Capture the cell that displays the provided text and extract its [x, y] central coordinate. 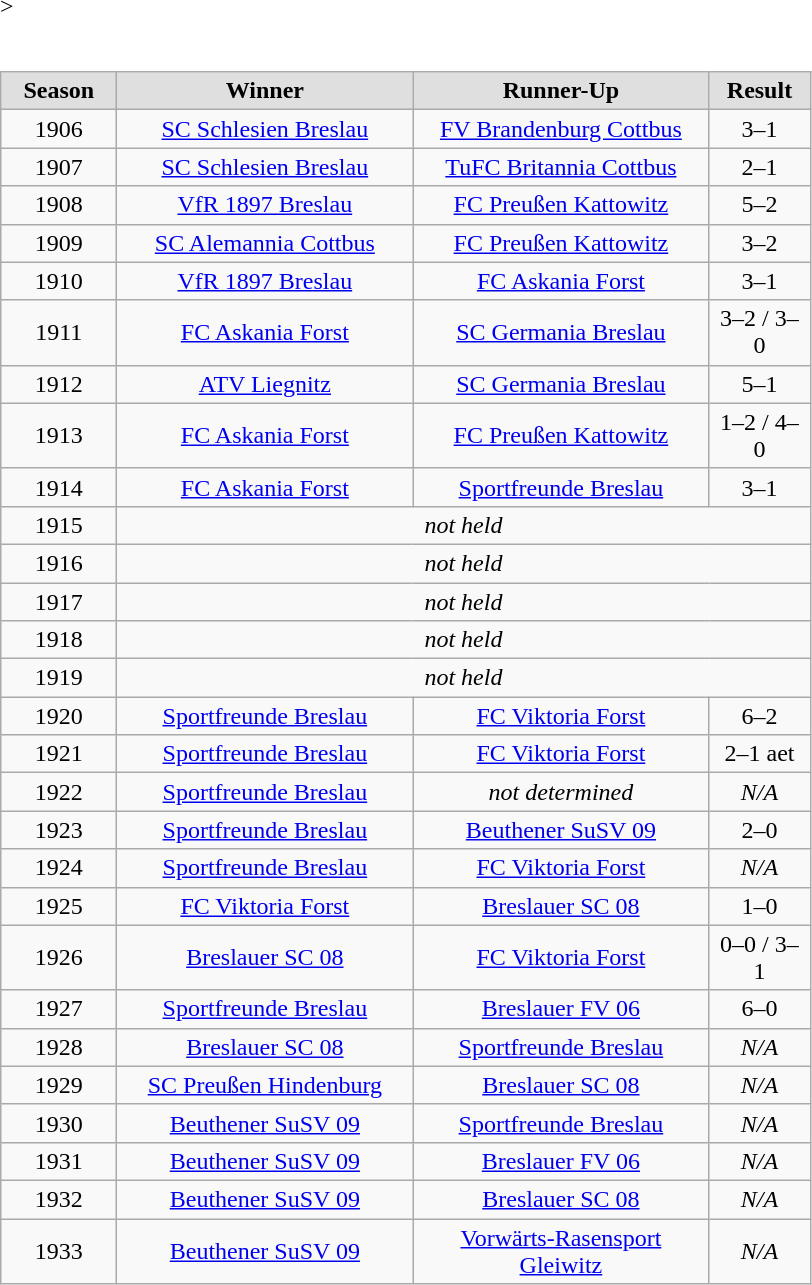
1930 [59, 1123]
1923 [59, 830]
1906 [59, 129]
1919 [59, 678]
Result [760, 91]
FV Brandenburg Cottbus [561, 129]
2–1 aet [760, 754]
1932 [59, 1199]
1926 [59, 958]
2–0 [760, 830]
1918 [59, 640]
SC Preußen Hindenburg [265, 1085]
1929 [59, 1085]
1915 [59, 525]
1921 [59, 754]
6–0 [760, 1009]
1924 [59, 868]
1925 [59, 906]
6–2 [760, 716]
2–1 [760, 167]
1917 [59, 601]
SC Alemannia Cottbus [265, 243]
1913 [59, 436]
not determined [561, 792]
1922 [59, 792]
1920 [59, 716]
1–2 / 4–0 [760, 436]
1933 [59, 1250]
1–0 [760, 906]
1916 [59, 563]
1931 [59, 1161]
0–0 / 3–1 [760, 958]
1927 [59, 1009]
Season [59, 91]
Winner [265, 91]
TuFC Britannia Cottbus [561, 167]
1908 [59, 205]
1928 [59, 1047]
Vorwärts-Rasensport Gleiwitz [561, 1250]
3–2 [760, 243]
5–1 [760, 384]
3–2 / 3–0 [760, 332]
1914 [59, 487]
5–2 [760, 205]
ATV Liegnitz [265, 384]
1911 [59, 332]
1907 [59, 167]
1910 [59, 281]
1909 [59, 243]
1912 [59, 384]
Runner-Up [561, 91]
